Extract the (x, y) coordinate from the center of the cell holding the provided text.  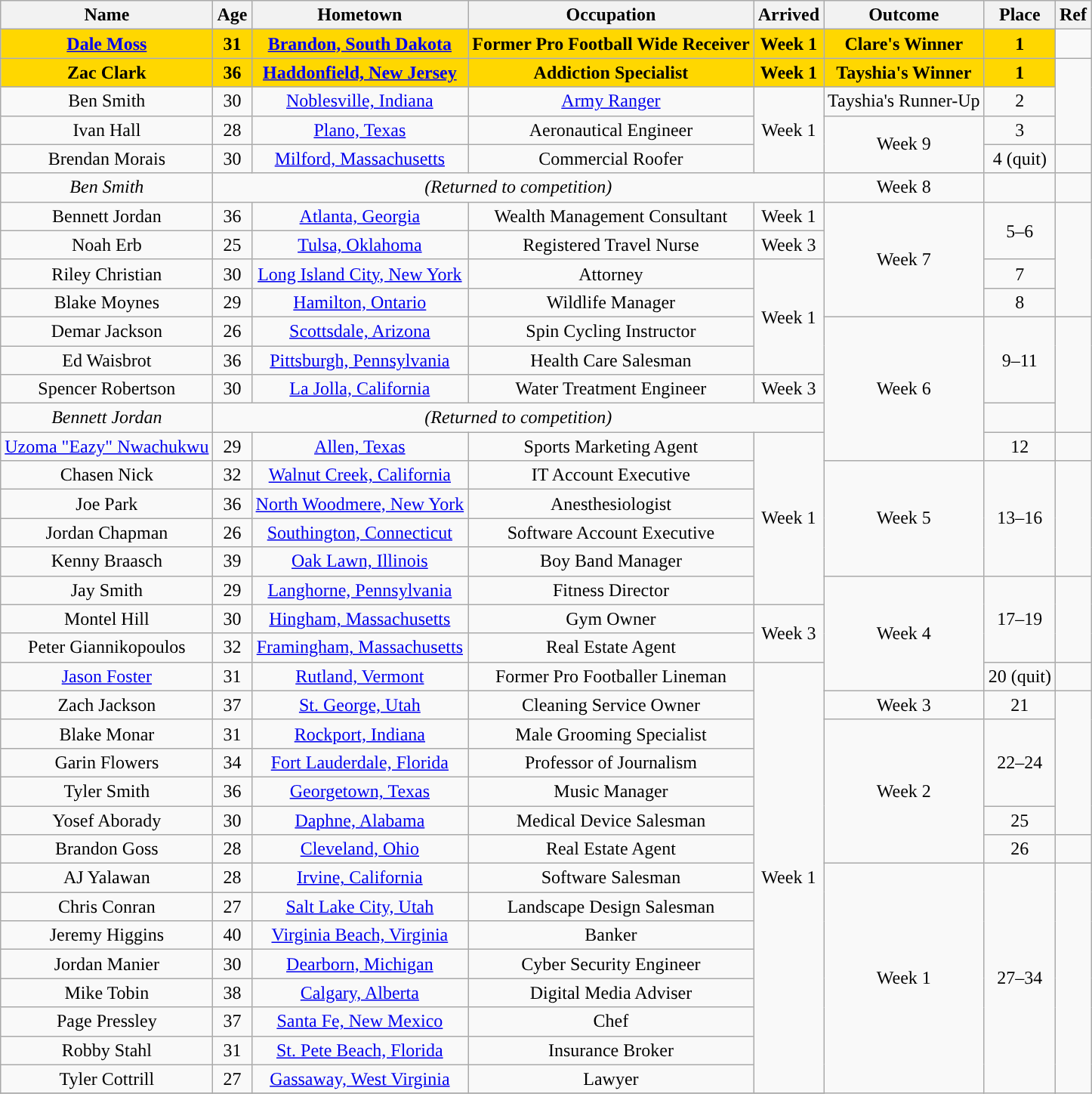
Wealth Management Consultant (612, 216)
Fort Lauderdale, Florida (359, 762)
Music Manager (612, 791)
Riley Christian (107, 273)
Langhorne, Pennsylvania (359, 590)
La Jolla, California (359, 389)
Name (107, 15)
Demar Jackson (107, 331)
Health Care Salesman (612, 360)
27–34 (1020, 978)
Banker (612, 935)
3 (1020, 130)
Commercial Roofer (612, 159)
Brandon Goss (107, 849)
Hingham, Massachusetts (359, 619)
Former Pro Football Wide Receiver (612, 44)
4 (quit) (1020, 159)
Mike Tobin (107, 993)
Chasen Nick (107, 475)
Landscape Design Salesman (612, 907)
13–16 (1020, 518)
Week 5 (905, 518)
Gym Owner (612, 619)
Jordan Manier (107, 964)
St. Pete Beach, Florida (359, 1050)
Tulsa, Oklahoma (359, 245)
Hamilton, Ontario (359, 302)
Walnut Creek, California (359, 475)
Addiction Specialist (612, 73)
Santa Fe, New Mexico (359, 1021)
9–11 (1020, 360)
Cleveland, Ohio (359, 849)
Yosef Aborady (107, 820)
Calgary, Alberta (359, 993)
Outcome (905, 15)
Noblesville, Indiana (359, 101)
22–24 (1020, 762)
Page Pressley (107, 1021)
Ed Waisbrot (107, 360)
Week 9 (905, 144)
Spencer Robertson (107, 389)
Anesthesiologist (612, 504)
Southington, Connecticut (359, 533)
Jason Foster (107, 676)
Zac Clark (107, 73)
Chef (612, 1021)
Milford, Massachusetts (359, 159)
Week 8 (905, 187)
Long Island City, New York (359, 273)
Robby Stahl (107, 1050)
Jay Smith (107, 590)
Age (233, 15)
Tayshia's Runner-Up (905, 101)
Plano, Texas (359, 130)
Brandon, South Dakota (359, 44)
Former Pro Footballer Lineman (612, 676)
Water Treatment Engineer (612, 389)
Rutland, Vermont (359, 676)
Lawyer (612, 1079)
Jordan Chapman (107, 533)
Arrived (788, 15)
40 (233, 935)
Joe Park (107, 504)
Place (1020, 15)
38 (233, 993)
21 (1020, 705)
North Woodmere, New York (359, 504)
Gassaway, West Virginia (359, 1079)
Digital Media Adviser (612, 993)
Cyber Security Engineer (612, 964)
Pittsburgh, Pennsylvania (359, 360)
Professor of Journalism (612, 762)
Tayshia's Winner (905, 73)
Spin Cycling Instructor (612, 331)
Dale Moss (107, 44)
Georgetown, Texas (359, 791)
7 (1020, 273)
Week 6 (905, 388)
Tyler Cottrill (107, 1079)
Ref (1072, 15)
Blake Monar (107, 734)
Army Ranger (612, 101)
Insurance Broker (612, 1050)
Virginia Beach, Virginia (359, 935)
2 (1020, 101)
IT Account Executive (612, 475)
Irvine, California (359, 878)
Boy Band Manager (612, 561)
Jeremy Higgins (107, 935)
Dearborn, Michigan (359, 964)
Male Grooming Specialist (612, 734)
Week 7 (905, 259)
Chris Conran (107, 907)
Rockport, Indiana (359, 734)
Scottsdale, Arizona (359, 331)
Cleaning Service Owner (612, 705)
Week 4 (905, 633)
34 (233, 762)
Registered Travel Nurse (612, 245)
Brendan Morais (107, 159)
Kenny Braasch (107, 561)
Clare's Winner (905, 44)
Sports Marketing Agent (612, 447)
Week 2 (905, 791)
Uzoma "Eazy" Nwachukwu (107, 447)
Peter Giannikopoulos (107, 647)
Oak Lawn, Illinois (359, 561)
8 (1020, 302)
Noah Erb (107, 245)
5–6 (1020, 230)
Wildlife Manager (612, 302)
Software Account Executive (612, 533)
12 (1020, 447)
St. George, Utah (359, 705)
20 (quit) (1020, 676)
Hometown (359, 15)
17–19 (1020, 619)
Haddonfield, New Jersey (359, 73)
Atlanta, Georgia (359, 216)
Aeronautical Engineer (612, 130)
Software Salesman (612, 878)
AJ Yalawan (107, 878)
Montel Hill (107, 619)
Occupation (612, 15)
Fitness Director (612, 590)
Framingham, Massachusetts (359, 647)
Medical Device Salesman (612, 820)
39 (233, 561)
Garin Flowers (107, 762)
Attorney (612, 273)
Blake Moynes (107, 302)
Daphne, Alabama (359, 820)
Ivan Hall (107, 130)
Zach Jackson (107, 705)
Allen, Texas (359, 447)
Tyler Smith (107, 791)
Salt Lake City, Utah (359, 907)
